Scan for the cell matching the given text and deliver its [X, Y] coordinate at center. 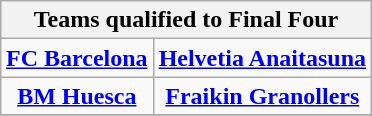
Fraikin Granollers [262, 96]
BM Huesca [76, 96]
FC Barcelona [76, 58]
Teams qualified to Final Four [186, 20]
Helvetia Anaitasuna [262, 58]
